Detect which cell encompasses the target text, then output its (X, Y) center coordinate. 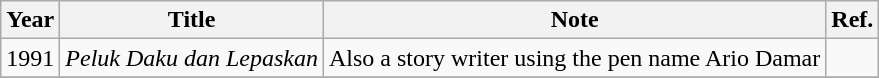
Note (574, 20)
Peluk Daku dan Lepaskan (192, 58)
Also a story writer using the pen name Ario Damar (574, 58)
Year (30, 20)
Ref. (852, 20)
Title (192, 20)
1991 (30, 58)
